Extract the [x, y] coordinate from the center of the cell holding the provided text.  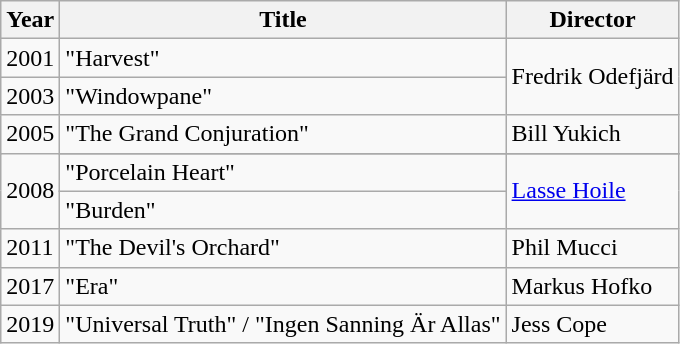
Fredrik Odefjärd [592, 77]
"Era" [283, 286]
2003 [30, 96]
"Burden" [283, 210]
2017 [30, 286]
Bill Yukich [592, 134]
2019 [30, 324]
"Windowpane" [283, 96]
2011 [30, 248]
Director [592, 20]
2001 [30, 58]
2008 [30, 191]
"Porcelain Heart" [283, 172]
"Universal Truth" / "Ingen Sanning Är Allas" [283, 324]
Year [30, 20]
2005 [30, 134]
Phil Mucci [592, 248]
Title [283, 20]
Markus Hofko [592, 286]
Lasse Hoile [592, 191]
"The Devil's Orchard" [283, 248]
Jess Cope [592, 324]
"The Grand Conjuration" [283, 134]
"Harvest" [283, 58]
